Determine the (x, y) coordinate at the center of the cell enclosing the given text.  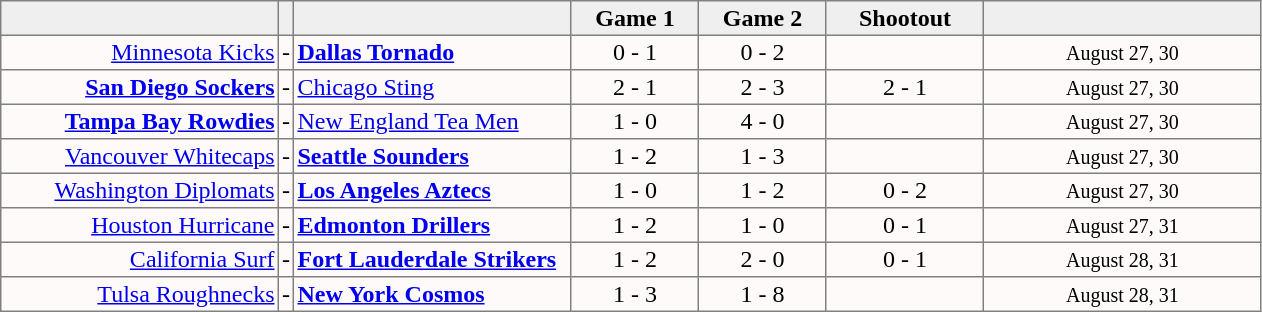
Tampa Bay Rowdies (140, 121)
Minnesota Kicks (140, 52)
Chicago Sting (433, 87)
New England Tea Men (433, 121)
California Surf (140, 259)
Seattle Sounders (433, 156)
San Diego Sockers (140, 87)
Houston Hurricane (140, 225)
4 - 0 (763, 121)
Game 2 (763, 18)
New York Cosmos (433, 294)
Vancouver Whitecaps (140, 156)
Washington Diplomats (140, 190)
August 27, 31 (1123, 225)
Tulsa Roughnecks (140, 294)
Los Angeles Aztecs (433, 190)
2 - 3 (763, 87)
Edmonton Drillers (433, 225)
Fort Lauderdale Strikers (433, 259)
Game 1 (635, 18)
2 - 0 (763, 259)
Shootout (905, 18)
1 - 8 (763, 294)
Dallas Tornado (433, 52)
